For the text-containing cell, return its midpoint in [X, Y] coordinate format. 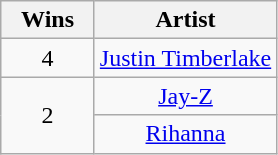
4 [48, 58]
Rihanna [185, 134]
2 [48, 115]
Justin Timberlake [185, 58]
Wins [48, 20]
Artist [185, 20]
Jay-Z [185, 96]
